Output the [x, y] coordinate of the center of the cell containing the given text.  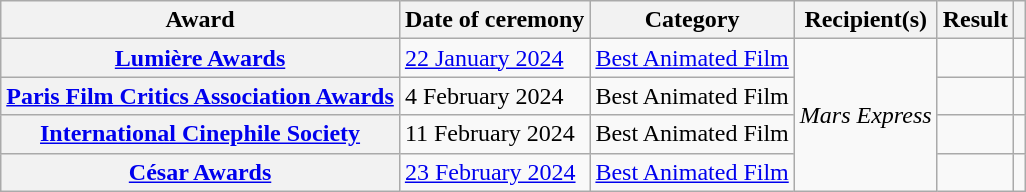
Award [200, 20]
22 January 2024 [494, 58]
Result [975, 20]
23 February 2024 [494, 172]
International Cinephile Society [200, 134]
Category [692, 20]
Mars Express [866, 115]
César Awards [200, 172]
Date of ceremony [494, 20]
Recipient(s) [866, 20]
11 February 2024 [494, 134]
Lumière Awards [200, 58]
4 February 2024 [494, 96]
Paris Film Critics Association Awards [200, 96]
